Return [x, y] of the center of cell containing provided text 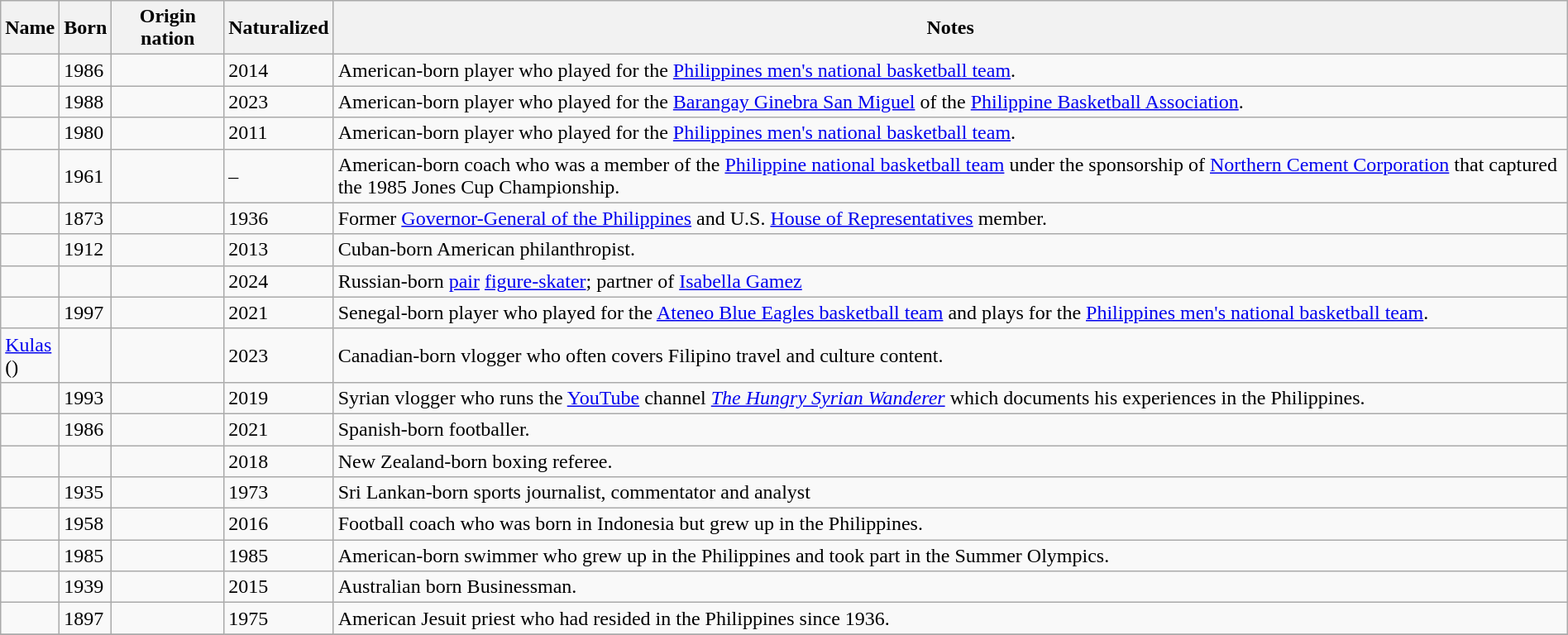
Former Governor-General of the Philippines and U.S. House of Representatives member. [950, 218]
1997 [86, 313]
Australian born Businessman. [950, 587]
1935 [86, 493]
1958 [86, 524]
1873 [86, 218]
2018 [279, 461]
Naturalized [279, 28]
Sri Lankan-born sports journalist, commentator and analyst [950, 493]
1961 [86, 175]
Senegal-born player who played for the Ateneo Blue Eagles basketball team and plays for the Philippines men's national basketball team. [950, 313]
American Jesuit priest who had resided in the Philippines since 1936. [950, 618]
1939 [86, 587]
American-born swimmer who grew up in the Philippines and took part in the Summer Olympics. [950, 556]
1980 [86, 133]
New Zealand-born boxing referee. [950, 461]
1988 [86, 102]
Canadian-born vlogger who often covers Filipino travel and culture content. [950, 356]
1912 [86, 250]
Russian-born pair figure-skater; partner of Isabella Gamez [950, 281]
1936 [279, 218]
2013 [279, 250]
Football coach who was born in Indonesia but grew up in the Philippines. [950, 524]
Born [86, 28]
2015 [279, 587]
2014 [279, 70]
1993 [86, 398]
Origin nation [168, 28]
Cuban-born American philanthropist. [950, 250]
2016 [279, 524]
1973 [279, 493]
2011 [279, 133]
Spanish-born footballer. [950, 429]
Name [30, 28]
Kulas() [30, 356]
2019 [279, 398]
American-born player who played for the Barangay Ginebra San Miguel of the Philippine Basketball Association. [950, 102]
1975 [279, 618]
1897 [86, 618]
2024 [279, 281]
– [279, 175]
Notes [950, 28]
Syrian vlogger who runs the YouTube channel The Hungry Syrian Wanderer which documents his experiences in the Philippines. [950, 398]
